Pinpoint the cell where the given text exists, returning its [x, y] midpoint coordinate. 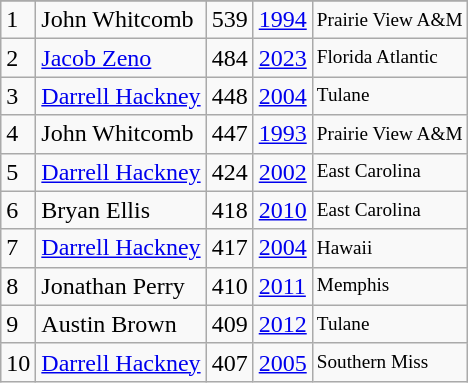
539 [230, 20]
9 [18, 324]
Florida Atlantic [390, 58]
2005 [282, 362]
Jonathan Perry [121, 286]
Bryan Ellis [121, 210]
4 [18, 134]
2011 [282, 286]
2010 [282, 210]
418 [230, 210]
409 [230, 324]
1994 [282, 20]
410 [230, 286]
Memphis [390, 286]
Hawaii [390, 248]
7 [18, 248]
2012 [282, 324]
2002 [282, 172]
10 [18, 362]
448 [230, 96]
3 [18, 96]
2 [18, 58]
484 [230, 58]
8 [18, 286]
6 [18, 210]
2023 [282, 58]
424 [230, 172]
5 [18, 172]
417 [230, 248]
Southern Miss [390, 362]
Jacob Zeno [121, 58]
447 [230, 134]
1 [18, 20]
1993 [282, 134]
407 [230, 362]
Austin Brown [121, 324]
